Extract the [X, Y] coordinate from the center of the cell holding the provided text.  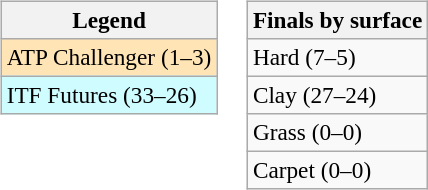
Hard (7–5) [337, 57]
Finals by surface [337, 20]
ATP Challenger (1–3) [108, 57]
Clay (27–24) [337, 95]
ITF Futures (33–26) [108, 95]
Legend [108, 20]
Grass (0–0) [337, 133]
Carpet (0–0) [337, 171]
